Pinpoint the cell where the given text exists, returning its (x, y) midpoint coordinate. 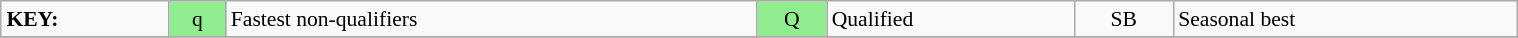
Seasonal best (1344, 19)
q (198, 19)
Q (792, 19)
Fastest non-qualifiers (492, 19)
SB (1124, 19)
Qualified (951, 19)
KEY: (85, 19)
